Return [x, y] of the center of cell containing provided text 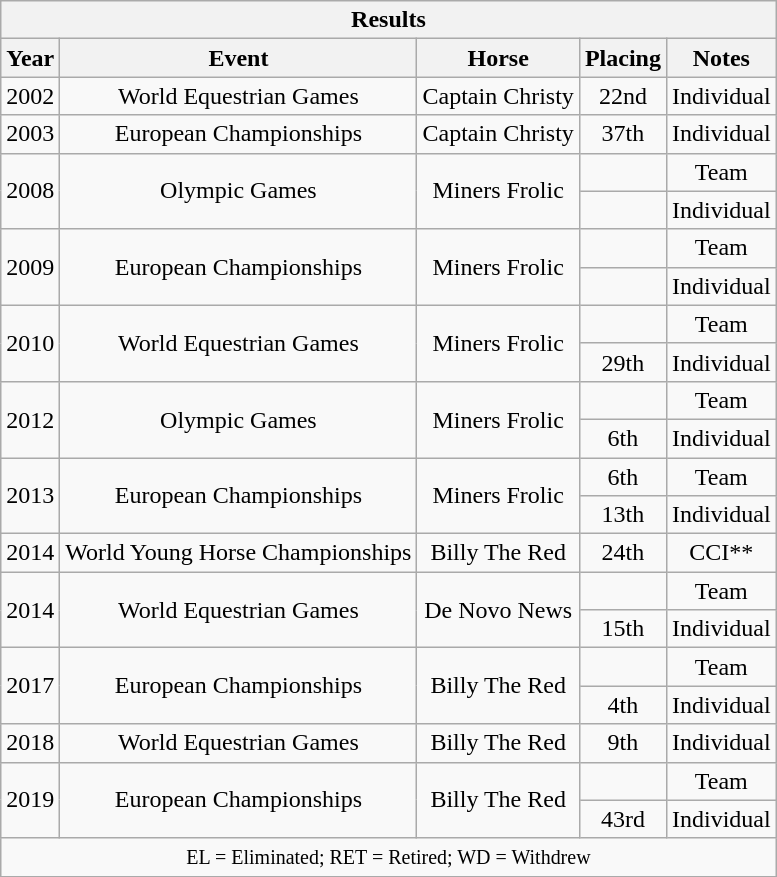
2018 [30, 743]
2009 [30, 267]
43rd [622, 819]
2002 [30, 96]
Event [238, 58]
De Novo News [498, 610]
CCI** [721, 553]
22nd [622, 96]
2008 [30, 191]
Placing [622, 58]
World Young Horse Championships [238, 553]
2010 [30, 343]
2012 [30, 419]
Horse [498, 58]
29th [622, 362]
2003 [30, 134]
13th [622, 515]
24th [622, 553]
EL = Eliminated; RET = Retired; WD = Withdrew [388, 857]
2017 [30, 686]
2019 [30, 800]
4th [622, 705]
15th [622, 629]
9th [622, 743]
Results [388, 20]
Year [30, 58]
2013 [30, 496]
37th [622, 134]
Notes [721, 58]
